Search for the cell housing the specified text and yield its [x, y] center coordinate. 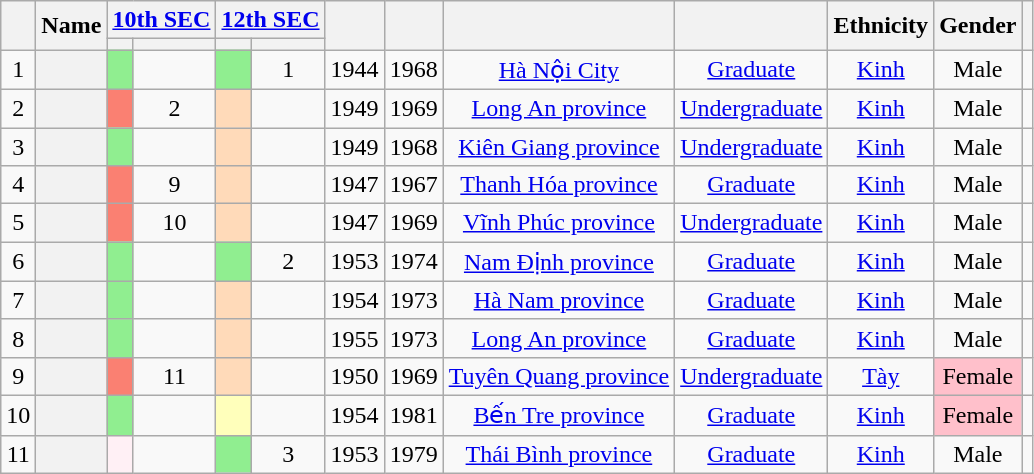
12th SEC [270, 20]
Kiên Giang province [558, 147]
10th SEC [162, 20]
Hà Nội City [558, 70]
Thái Bình province [558, 454]
Vĩnh Phúc province [558, 223]
1955 [354, 338]
8 [18, 338]
Gender [978, 26]
1967 [414, 185]
1981 [414, 415]
6 [18, 262]
Nam Định province [558, 262]
Tày [881, 376]
4 [18, 185]
1944 [354, 70]
Bến Tre province [558, 415]
5 [18, 223]
Thanh Hóa province [558, 185]
Ethnicity [881, 26]
Tuyên Quang province [558, 376]
Hà Nam province [558, 300]
1950 [354, 376]
Name [72, 26]
7 [18, 300]
1979 [414, 454]
1974 [414, 262]
